Provide the (X, Y) coordinate of the cell's center where the given text is located.  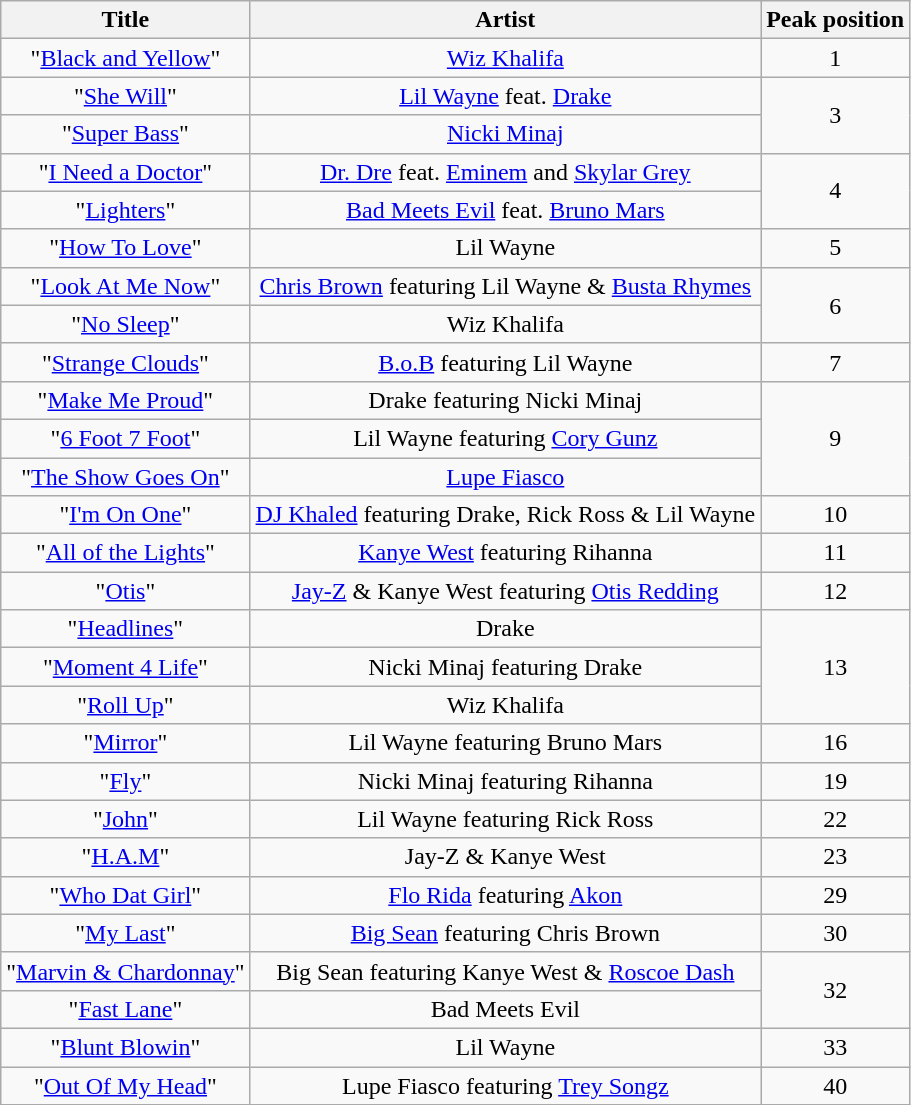
"Headlines" (126, 629)
33 (836, 1047)
"Marvin & Chardonnay" (126, 971)
1 (836, 58)
"H.A.M" (126, 857)
Kanye West featuring Rihanna (506, 553)
9 (836, 438)
"Lighters" (126, 210)
"Strange Clouds" (126, 362)
32 (836, 990)
Flo Rida featuring Akon (506, 895)
"I Need a Doctor" (126, 172)
Nicki Minaj featuring Rihanna (506, 781)
"Blunt Blowin" (126, 1047)
B.o.B featuring Lil Wayne (506, 362)
"Black and Yellow" (126, 58)
30 (836, 933)
"Otis" (126, 591)
Jay-Z & Kanye West featuring Otis Redding (506, 591)
"Make Me Proud" (126, 400)
Drake (506, 629)
Drake featuring Nicki Minaj (506, 400)
"How To Love" (126, 248)
12 (836, 591)
Lil Wayne feat. Drake (506, 96)
Lil Wayne featuring Rick Ross (506, 819)
13 (836, 667)
"Look At Me Now" (126, 286)
"Fly" (126, 781)
16 (836, 743)
29 (836, 895)
"Mirror" (126, 743)
Title (126, 20)
"My Last" (126, 933)
7 (836, 362)
Bad Meets Evil (506, 1009)
19 (836, 781)
"John" (126, 819)
"The Show Goes On" (126, 477)
"Who Dat Girl" (126, 895)
40 (836, 1085)
"I'm On One" (126, 515)
Bad Meets Evil feat. Bruno Mars (506, 210)
6 (836, 305)
"Moment 4 Life" (126, 667)
"6 Foot 7 Foot" (126, 438)
10 (836, 515)
"Roll Up" (126, 705)
DJ Khaled featuring Drake, Rick Ross & Lil Wayne (506, 515)
Nicki Minaj (506, 134)
"No Sleep" (126, 324)
Chris Brown featuring Lil Wayne & Busta Rhymes (506, 286)
Lil Wayne featuring Bruno Mars (506, 743)
Jay-Z & Kanye West (506, 857)
"Super Bass" (126, 134)
22 (836, 819)
"All of the Lights" (126, 553)
Dr. Dre feat. Eminem and Skylar Grey (506, 172)
Lupe Fiasco (506, 477)
"Fast Lane" (126, 1009)
Lil Wayne featuring Cory Gunz (506, 438)
Peak position (836, 20)
Nicki Minaj featuring Drake (506, 667)
"Out Of My Head" (126, 1085)
4 (836, 191)
Big Sean featuring Chris Brown (506, 933)
5 (836, 248)
Big Sean featuring Kanye West & Roscoe Dash (506, 971)
3 (836, 115)
11 (836, 553)
Lupe Fiasco featuring Trey Songz (506, 1085)
"She Will" (126, 96)
23 (836, 857)
Artist (506, 20)
